Pinpoint the cell where the given text exists, returning its (x, y) midpoint coordinate. 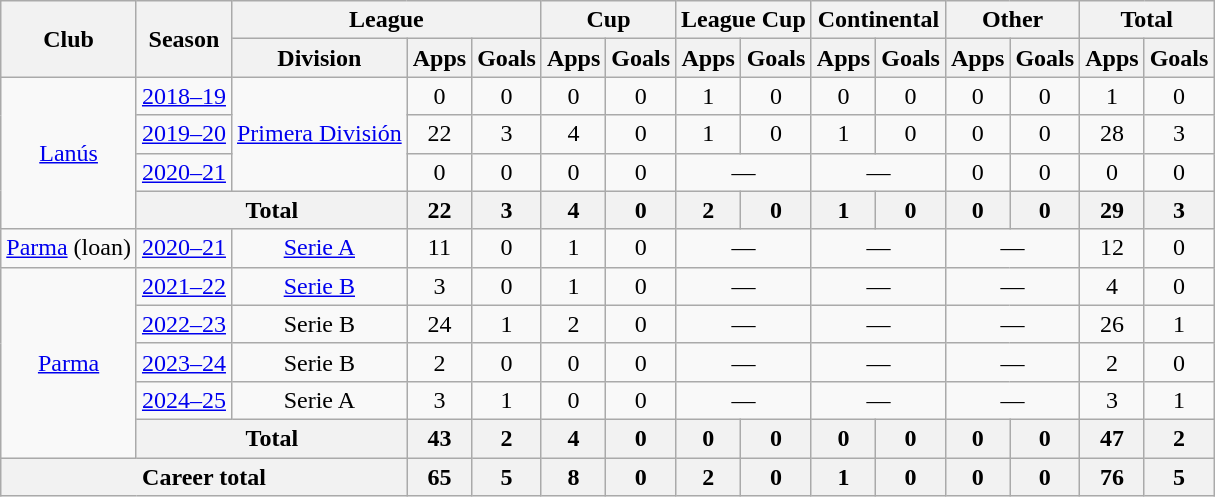
Parma (loan) (69, 248)
2019–20 (184, 134)
Other (1012, 20)
Lanús (69, 153)
Primera División (319, 134)
2021–22 (184, 286)
47 (1112, 438)
29 (1112, 210)
11 (439, 248)
76 (1112, 477)
Cup (608, 20)
2024–25 (184, 400)
2023–24 (184, 362)
24 (439, 324)
Club (69, 39)
Continental (878, 20)
Division (319, 58)
2018–19 (184, 96)
43 (439, 438)
League Cup (744, 20)
Parma (69, 362)
8 (573, 477)
26 (1112, 324)
12 (1112, 248)
2022–23 (184, 324)
Career total (204, 477)
65 (439, 477)
Season (184, 39)
League (386, 20)
28 (1112, 134)
